Output the [X, Y] coordinate of the center of the cell containing the given text.  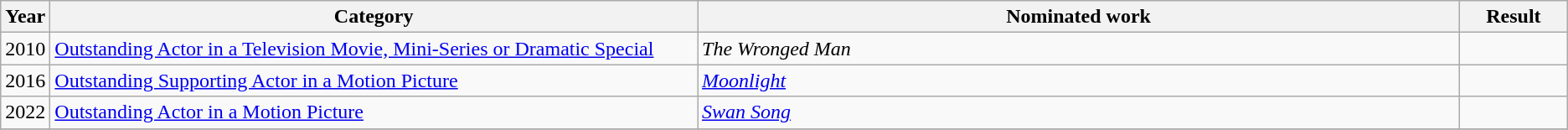
Result [1514, 17]
Nominated work [1079, 17]
Swan Song [1079, 112]
Outstanding Actor in a Motion Picture [374, 112]
Category [374, 17]
2010 [25, 49]
2022 [25, 112]
Outstanding Actor in a Television Movie, Mini-Series or Dramatic Special [374, 49]
Outstanding Supporting Actor in a Motion Picture [374, 81]
2016 [25, 81]
The Wronged Man [1079, 49]
Year [25, 17]
Moonlight [1079, 81]
